Extract the [x, y] coordinate from the center of the cell holding the provided text.  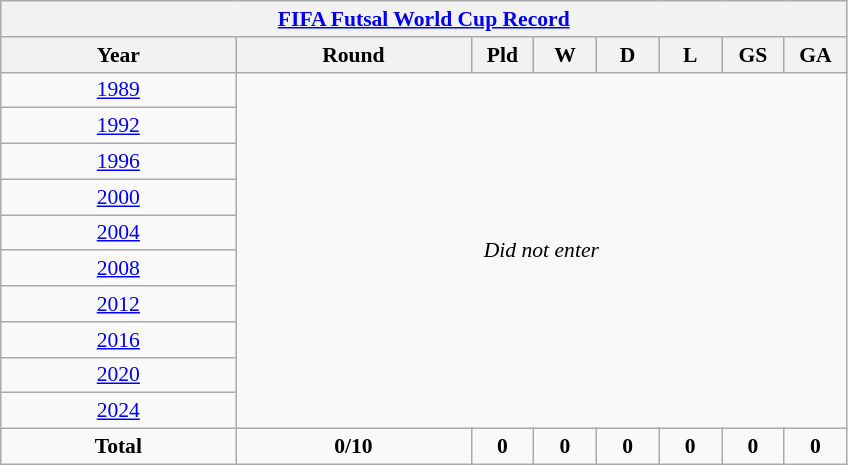
Did not enter [542, 250]
2016 [118, 340]
W [566, 55]
GS [754, 55]
Round [354, 55]
2012 [118, 304]
1989 [118, 90]
0/10 [354, 447]
L [690, 55]
D [628, 55]
2008 [118, 269]
Year [118, 55]
2004 [118, 233]
1992 [118, 126]
2024 [118, 411]
Total [118, 447]
2020 [118, 375]
2000 [118, 197]
FIFA Futsal World Cup Record [424, 19]
1996 [118, 162]
Pld [502, 55]
GA [816, 55]
